Locate the cell with the specified text and output its [X, Y] center coordinate. 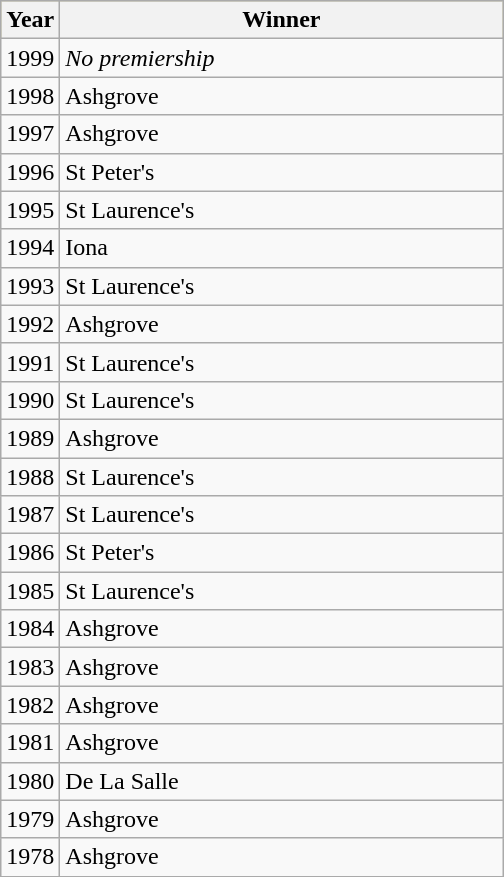
1990 [30, 400]
1982 [30, 705]
1981 [30, 743]
Winner [282, 20]
1986 [30, 553]
1983 [30, 667]
1999 [30, 58]
1991 [30, 362]
1993 [30, 286]
1979 [30, 819]
1998 [30, 96]
1980 [30, 781]
Iona [282, 248]
1987 [30, 515]
1988 [30, 477]
1997 [30, 134]
1984 [30, 629]
1992 [30, 324]
De La Salle [282, 781]
1989 [30, 438]
1985 [30, 591]
1978 [30, 857]
No premiership [282, 58]
1995 [30, 210]
1994 [30, 248]
Year [30, 20]
1996 [30, 172]
